Pinpoint the cell where the given text exists, returning its (x, y) midpoint coordinate. 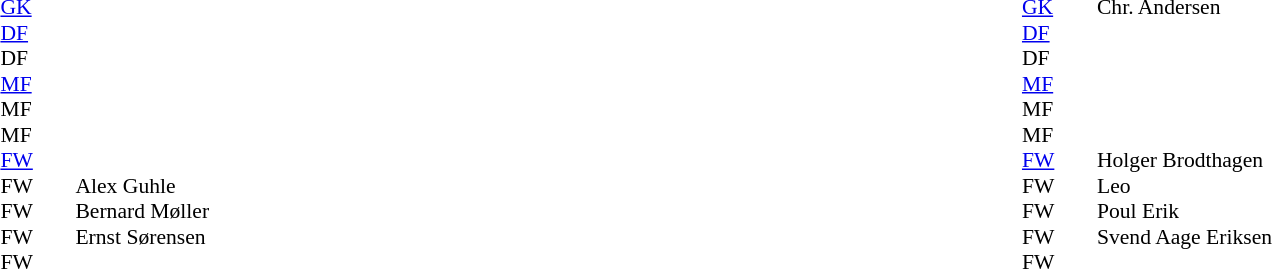
Poul Erik (1184, 211)
Leo (1184, 186)
Bernard Møller (142, 211)
Ernst Sørensen (142, 237)
Holger Brodthagen (1184, 161)
Svend Aage Eriksen (1184, 237)
Alex Guhle (142, 186)
